Detect which cell encompasses the target text, then output its (X, Y) center coordinate. 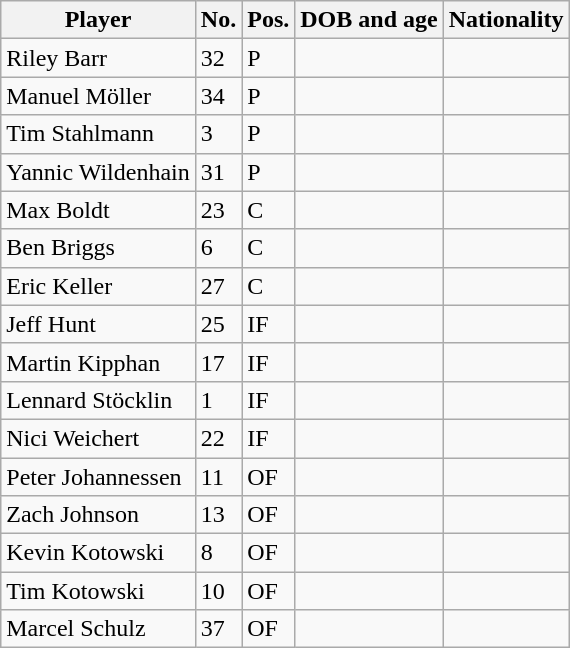
6 (218, 248)
Yannic Wildenhain (98, 172)
DOB and age (369, 20)
Tim Stahlmann (98, 134)
31 (218, 172)
Nici Weichert (98, 438)
Lennard Stöcklin (98, 400)
17 (218, 362)
Zach Johnson (98, 515)
10 (218, 591)
22 (218, 438)
27 (218, 286)
34 (218, 96)
Manuel Möller (98, 96)
25 (218, 324)
Eric Keller (98, 286)
Kevin Kotowski (98, 553)
37 (218, 629)
Nationality (506, 20)
3 (218, 134)
Jeff Hunt (98, 324)
Ben Briggs (98, 248)
No. (218, 20)
32 (218, 58)
1 (218, 400)
Marcel Schulz (98, 629)
Max Boldt (98, 210)
11 (218, 477)
Peter Johannessen (98, 477)
Riley Barr (98, 58)
13 (218, 515)
8 (218, 553)
Tim Kotowski (98, 591)
Pos. (268, 20)
Martin Kipphan (98, 362)
Player (98, 20)
23 (218, 210)
